Identify which cell holds the provided text, then report its [x, y] central coordinate. 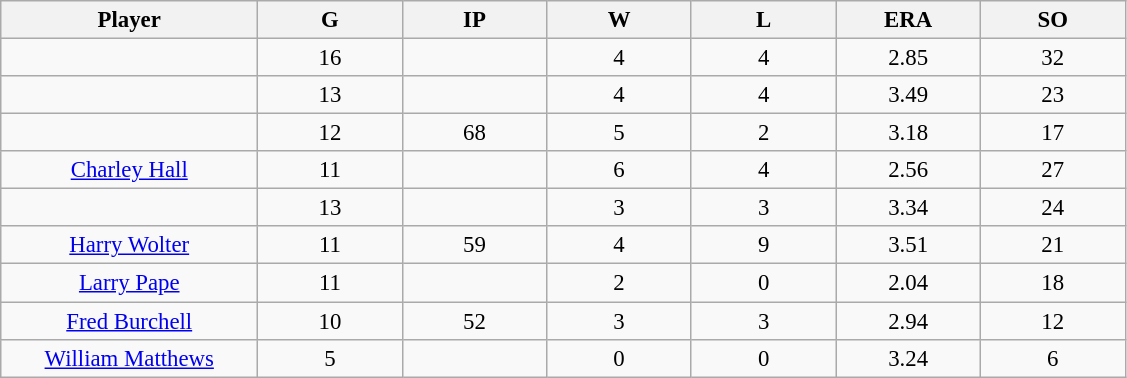
24 [1052, 208]
L [764, 20]
IP [474, 20]
16 [330, 58]
ERA [908, 20]
18 [1052, 283]
3.24 [908, 358]
3.49 [908, 95]
3.51 [908, 245]
Fred Burchell [130, 321]
2.56 [908, 170]
3.18 [908, 133]
23 [1052, 95]
G [330, 20]
32 [1052, 58]
Harry Wolter [130, 245]
59 [474, 245]
2.04 [908, 283]
Player [130, 20]
2.94 [908, 321]
3.34 [908, 208]
68 [474, 133]
9 [764, 245]
SO [1052, 20]
Larry Pape [130, 283]
52 [474, 321]
2.85 [908, 58]
William Matthews [130, 358]
17 [1052, 133]
10 [330, 321]
21 [1052, 245]
27 [1052, 170]
W [620, 20]
Charley Hall [130, 170]
